Output the [X, Y] coordinate of the center of the cell containing the given text.  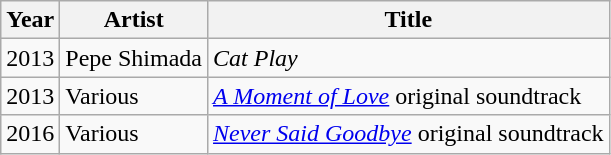
Year [30, 20]
Cat Play [409, 58]
Artist [134, 20]
2016 [30, 134]
Title [409, 20]
Pepe Shimada [134, 58]
A Moment of Love original soundtrack [409, 96]
Never Said Goodbye original soundtrack [409, 134]
